Capture the cell that displays the provided text and extract its (x, y) central coordinate. 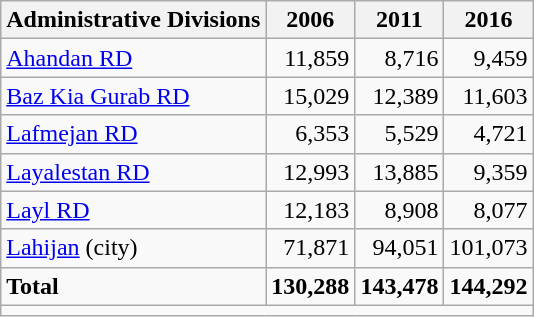
2011 (400, 20)
8,716 (400, 58)
11,859 (310, 58)
Administrative Divisions (134, 20)
130,288 (310, 286)
144,292 (488, 286)
13,885 (400, 172)
2016 (488, 20)
11,603 (488, 96)
4,721 (488, 134)
12,183 (310, 210)
Lafmejan RD (134, 134)
71,871 (310, 248)
94,051 (400, 248)
5,529 (400, 134)
15,029 (310, 96)
143,478 (400, 286)
Lahijan (city) (134, 248)
6,353 (310, 134)
Layl RD (134, 210)
12,993 (310, 172)
Baz Kia Gurab RD (134, 96)
Total (134, 286)
9,459 (488, 58)
Layalestan RD (134, 172)
2006 (310, 20)
8,908 (400, 210)
8,077 (488, 210)
12,389 (400, 96)
Ahandan RD (134, 58)
101,073 (488, 248)
9,359 (488, 172)
